Return (x, y) of the center of cell containing provided text 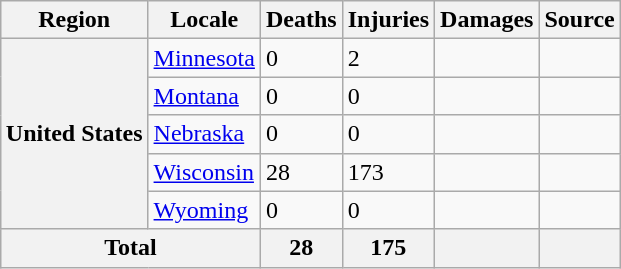
Wyoming (204, 210)
Region (74, 20)
Injuries (388, 20)
2 (388, 58)
Wisconsin (204, 172)
Montana (204, 96)
Minnesota (204, 58)
173 (388, 172)
175 (388, 248)
Deaths (301, 20)
Locale (204, 20)
Source (580, 20)
Nebraska (204, 134)
Total (130, 248)
United States (74, 134)
Damages (487, 20)
